For the text-containing cell, return its midpoint in (X, Y) coordinate format. 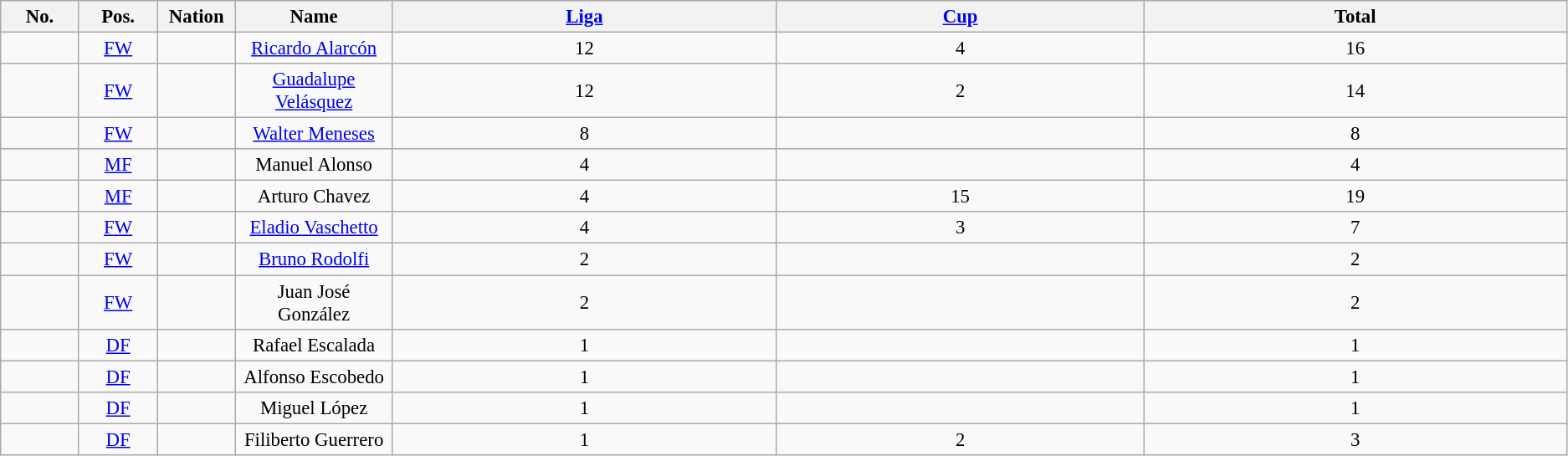
No. (40, 17)
Juan José González (315, 303)
Nation (197, 17)
Manuel Alonso (315, 165)
Total (1355, 17)
Filiberto Guerrero (315, 439)
15 (961, 197)
Walter Meneses (315, 134)
Ricardo Alarcón (315, 49)
7 (1355, 228)
Name (315, 17)
14 (1355, 90)
Rafael Escalada (315, 345)
Miguel López (315, 407)
Liga (585, 17)
Alfonso Escobedo (315, 377)
Guadalupe Velásquez (315, 90)
Cup (961, 17)
Arturo Chavez (315, 197)
19 (1355, 197)
Eladio Vaschetto (315, 228)
Pos. (118, 17)
16 (1355, 49)
Bruno Rodolfi (315, 259)
